Locate the cell with the specified text and output its (x, y) center coordinate. 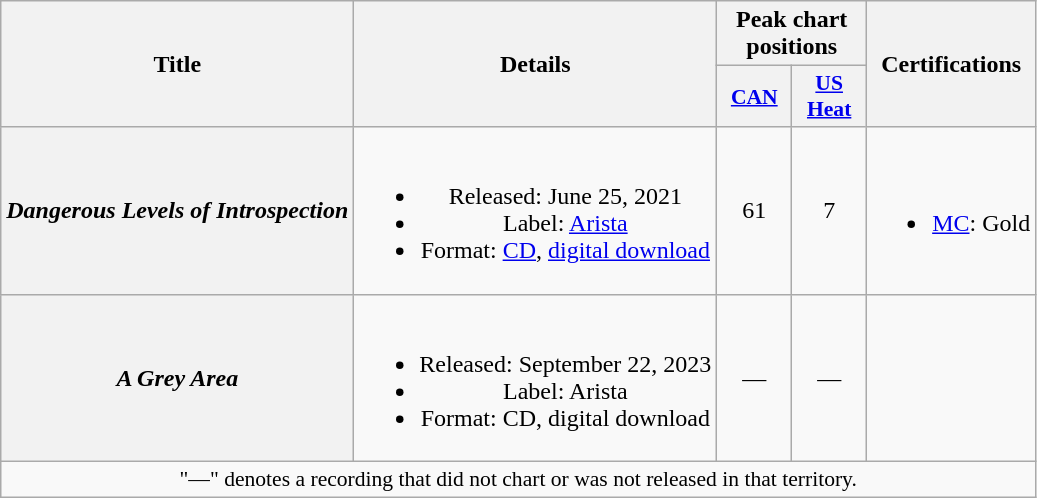
US Heat (830, 96)
Peak chart positions (792, 34)
MC: Gold (952, 210)
7 (830, 210)
61 (754, 210)
Details (536, 64)
Released: September 22, 2023Label: AristaFormat: CD, digital download (536, 378)
Dangerous Levels of Introspection (178, 210)
"—" denotes a recording that did not chart or was not released in that territory. (518, 479)
CAN (754, 96)
Released: June 25, 2021Label: AristaFormat: CD, digital download (536, 210)
Title (178, 64)
Certifications (952, 64)
A Grey Area (178, 378)
